Identify which cell holds the provided text, then report its (X, Y) central coordinate. 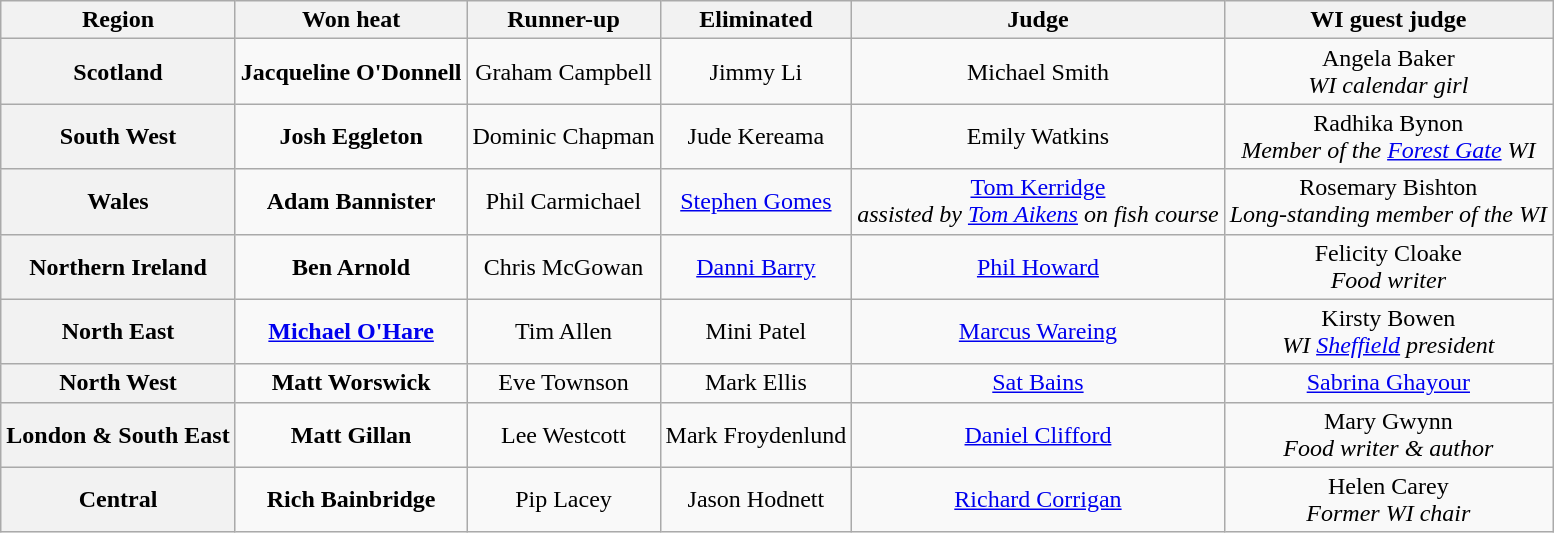
London & South East (118, 434)
WI guest judge (1388, 20)
Chris McGowan (564, 266)
Phil Carmichael (564, 202)
Marcus Wareing (1038, 332)
Felicity CloakeFood writer (1388, 266)
Sabrina Ghayour (1388, 383)
Jason Hodnett (756, 500)
Kirsty BowenWI Sheffield president (1388, 332)
Danni Barry (756, 266)
Pip Lacey (564, 500)
Central (118, 500)
Radhika BynonMember of the Forest Gate WI (1388, 136)
Ben Arnold (351, 266)
Adam Bannister (351, 202)
Eliminated (756, 20)
Michael Smith (1038, 72)
Scotland (118, 72)
Runner-up (564, 20)
Mary GwynnFood writer & author (1388, 434)
Graham Campbell (564, 72)
North East (118, 332)
Daniel Clifford (1038, 434)
Tom Kerridgeassisted by Tom Aikens on fish course (1038, 202)
Lee Westcott (564, 434)
Rich Bainbridge (351, 500)
North West (118, 383)
Angela BakerWI calendar girl (1388, 72)
Region (118, 20)
Judge (1038, 20)
Helen CareyFormer WI chair (1388, 500)
Matt Gillan (351, 434)
Eve Townson (564, 383)
Jimmy Li (756, 72)
Josh Eggleton (351, 136)
Wales (118, 202)
Stephen Gomes (756, 202)
Mark Froydenlund (756, 434)
Tim Allen (564, 332)
Rosemary BishtonLong-standing member of the WI (1388, 202)
Emily Watkins (1038, 136)
South West (118, 136)
Sat Bains (1038, 383)
Phil Howard (1038, 266)
Won heat (351, 20)
Dominic Chapman (564, 136)
Jude Kereama (756, 136)
Matt Worswick (351, 383)
Mark Ellis (756, 383)
Northern Ireland (118, 266)
Jacqueline O'Donnell (351, 72)
Michael O'Hare (351, 332)
Mini Patel (756, 332)
Richard Corrigan (1038, 500)
